Capture the cell that displays the provided text and extract its (x, y) central coordinate. 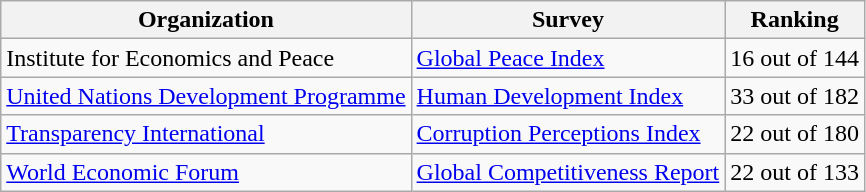
22 out of 133 (795, 172)
Organization (206, 20)
Corruption Perceptions Index (568, 134)
Ranking (795, 20)
Survey (568, 20)
Institute for Economics and Peace (206, 58)
16 out of 144 (795, 58)
Transparency International (206, 134)
World Economic Forum (206, 172)
Human Development Index (568, 96)
Global Competitiveness Report (568, 172)
22 out of 180 (795, 134)
United Nations Development Programme (206, 96)
33 out of 182 (795, 96)
Global Peace Index (568, 58)
